Detect which cell encompasses the target text, then output its (X, Y) center coordinate. 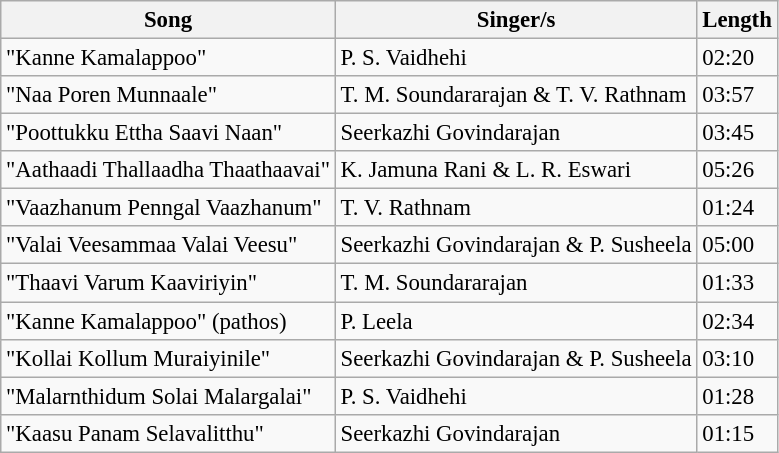
03:57 (737, 95)
"Thaavi Varum Kaaviriyin" (168, 283)
"Kanne Kamalappoo" (168, 58)
Song (168, 20)
K. Jamuna Rani & L. R. Eswari (516, 170)
03:45 (737, 133)
"Malarnthidum Solai Malargalai" (168, 396)
"Vaazhanum Penngal Vaazhanum" (168, 208)
T. M. Soundararajan (516, 283)
05:00 (737, 245)
"Kanne Kamalappoo" (pathos) (168, 321)
05:26 (737, 170)
"Poottukku Ettha Saavi Naan" (168, 133)
"Valai Veesammaa Valai Veesu" (168, 245)
"Kaasu Panam Selavalitthu" (168, 433)
P. Leela (516, 321)
01:24 (737, 208)
Length (737, 20)
01:33 (737, 283)
"Aathaadi Thallaadha Thaathaavai" (168, 170)
02:34 (737, 321)
T. V. Rathnam (516, 208)
02:20 (737, 58)
T. M. Soundararajan & T. V. Rathnam (516, 95)
01:15 (737, 433)
03:10 (737, 358)
"Kollai Kollum Muraiyinile" (168, 358)
"Naa Poren Munnaale" (168, 95)
Singer/s (516, 20)
01:28 (737, 396)
